Pinpoint the cell where the given text exists, returning its [x, y] midpoint coordinate. 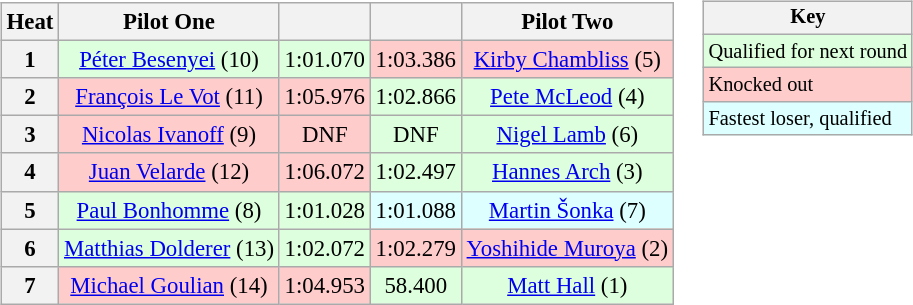
4 [30, 172]
Fastest loser, qualified [808, 119]
Key [808, 18]
Paul Bonhomme (8) [170, 210]
Péter Besenyei (10) [170, 60]
1:04.953 [324, 285]
Hannes Arch (3) [567, 172]
1:03.386 [416, 60]
Yoshihide Muroya (2) [567, 248]
Pilot One [170, 22]
Nigel Lamb (6) [567, 135]
Kirby Chambliss (5) [567, 60]
7 [30, 285]
1:01.088 [416, 210]
1:02.866 [416, 97]
François Le Vot (11) [170, 97]
6 [30, 248]
1:02.497 [416, 172]
Qualified for next round [808, 51]
Juan Velarde (12) [170, 172]
Michael Goulian (14) [170, 285]
2 [30, 97]
1:01.028 [324, 210]
1:05.976 [324, 97]
1 [30, 60]
Nicolas Ivanoff (9) [170, 135]
1:06.072 [324, 172]
Heat [30, 22]
1:02.279 [416, 248]
1:02.072 [324, 248]
58.400 [416, 285]
3 [30, 135]
5 [30, 210]
Pete McLeod (4) [567, 97]
Matthias Dolderer (13) [170, 248]
Pilot Two [567, 22]
1:01.070 [324, 60]
Martin Šonka (7) [567, 210]
Knocked out [808, 85]
Matt Hall (1) [567, 285]
